Search for the cell housing the specified text and yield its (X, Y) center coordinate. 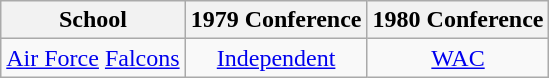
1980 Conference (458, 20)
WAC (458, 58)
1979 Conference (276, 20)
Independent (276, 58)
School (93, 20)
Air Force Falcons (93, 58)
